Return [X, Y] of the center of cell containing provided text 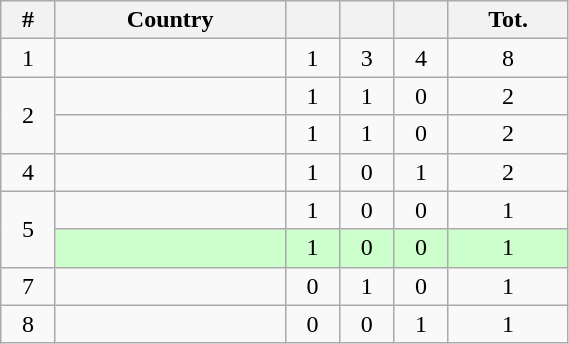
5 [28, 229]
# [28, 20]
Tot. [508, 20]
Country [170, 20]
7 [28, 286]
3 [367, 58]
